Search for the cell housing the specified text and yield its [X, Y] center coordinate. 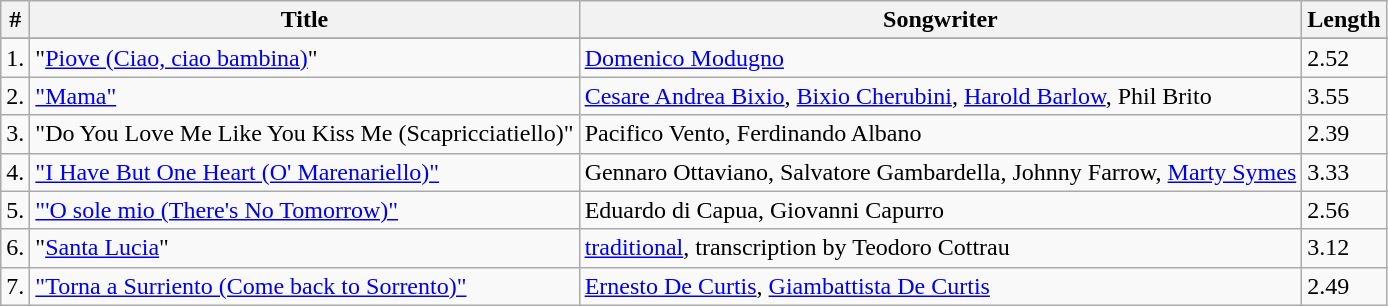
"'O sole mio (There's No Tomorrow)" [304, 210]
6. [16, 248]
Title [304, 20]
Domenico Modugno [940, 58]
3.33 [1344, 172]
Length [1344, 20]
3.55 [1344, 96]
4. [16, 172]
2.39 [1344, 134]
5. [16, 210]
Songwriter [940, 20]
7. [16, 286]
3.12 [1344, 248]
2.49 [1344, 286]
Ernesto De Curtis, Giambattista De Curtis [940, 286]
"Torna a Surriento (Come back to Sorrento)" [304, 286]
2.52 [1344, 58]
traditional, transcription by Teodoro Cottrau [940, 248]
2.56 [1344, 210]
"I Have But One Heart (O' Marenariello)" [304, 172]
"Do You Love Me Like You Kiss Me (Scapricciatiello)" [304, 134]
"Mama" [304, 96]
1. [16, 58]
# [16, 20]
Eduardo di Capua, Giovanni Capurro [940, 210]
Pacifico Vento, Ferdinando Albano [940, 134]
Cesare Andrea Bixio, Bixio Cherubini, Harold Barlow, Phil Brito [940, 96]
Gennaro Ottaviano, Salvatore Gambardella, Johnny Farrow, Marty Symes [940, 172]
2. [16, 96]
3. [16, 134]
"Piove (Ciao, ciao bambina)" [304, 58]
"Santa Lucia" [304, 248]
